Provide the [x, y] coordinate of the cell's center where the given text is located.  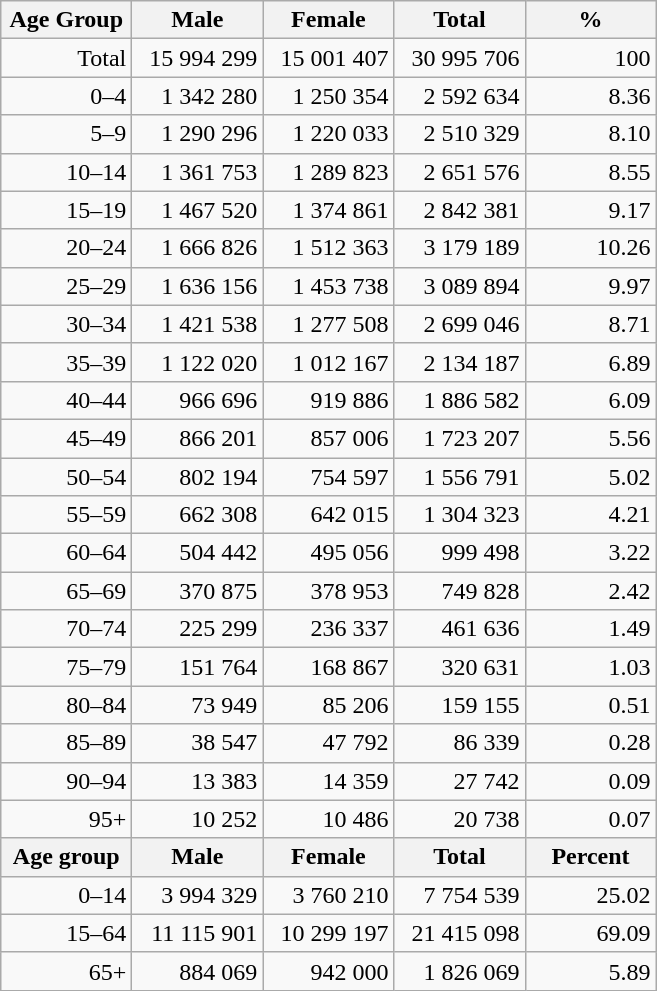
1 453 738 [328, 286]
4.21 [590, 515]
2 699 046 [460, 324]
15–19 [66, 210]
40–44 [66, 400]
504 442 [198, 553]
3.22 [590, 553]
10 299 197 [328, 933]
1 467 520 [198, 210]
1 826 069 [460, 971]
95+ [66, 819]
65+ [66, 971]
9.97 [590, 286]
30 995 706 [460, 58]
6.09 [590, 400]
1 886 582 [460, 400]
10 252 [198, 819]
5.02 [590, 477]
754 597 [328, 477]
55–59 [66, 515]
1 342 280 [198, 96]
Age Group [66, 20]
919 886 [328, 400]
85 206 [328, 705]
20–24 [66, 248]
749 828 [460, 591]
495 056 [328, 553]
642 015 [328, 515]
15 001 407 [328, 58]
370 875 [198, 591]
1.03 [590, 667]
942 000 [328, 971]
47 792 [328, 743]
1 304 323 [460, 515]
15–64 [66, 933]
999 498 [460, 553]
60–64 [66, 553]
866 201 [198, 438]
50–54 [66, 477]
100 [590, 58]
168 867 [328, 667]
1 636 156 [198, 286]
884 069 [198, 971]
1 512 363 [328, 248]
461 636 [460, 629]
86 339 [460, 743]
1 277 508 [328, 324]
857 006 [328, 438]
11 115 901 [198, 933]
45–49 [66, 438]
2 651 576 [460, 172]
320 631 [460, 667]
21 415 098 [460, 933]
10–14 [66, 172]
27 742 [460, 781]
25.02 [590, 895]
1 374 861 [328, 210]
1.49 [590, 629]
1 421 538 [198, 324]
8.10 [590, 134]
151 764 [198, 667]
8.36 [590, 96]
1 723 207 [460, 438]
0.28 [590, 743]
1 220 033 [328, 134]
20 738 [460, 819]
3 994 329 [198, 895]
966 696 [198, 400]
75–79 [66, 667]
25–29 [66, 286]
5–9 [66, 134]
5.89 [590, 971]
69.09 [590, 933]
3 089 894 [460, 286]
1 666 826 [198, 248]
662 308 [198, 515]
2 510 329 [460, 134]
73 949 [198, 705]
65–69 [66, 591]
10 486 [328, 819]
0–14 [66, 895]
159 155 [460, 705]
2.42 [590, 591]
3 760 210 [328, 895]
378 953 [328, 591]
Age group [66, 857]
802 194 [198, 477]
5.56 [590, 438]
30–34 [66, 324]
2 134 187 [460, 362]
1 556 791 [460, 477]
1 012 167 [328, 362]
3 179 189 [460, 248]
0.07 [590, 819]
90–94 [66, 781]
1 289 823 [328, 172]
Percent [590, 857]
8.55 [590, 172]
236 337 [328, 629]
8.71 [590, 324]
14 359 [328, 781]
1 250 354 [328, 96]
13 383 [198, 781]
38 547 [198, 743]
10.26 [590, 248]
70–74 [66, 629]
15 994 299 [198, 58]
7 754 539 [460, 895]
0.09 [590, 781]
225 299 [198, 629]
% [590, 20]
9.17 [590, 210]
1 361 753 [198, 172]
2 592 634 [460, 96]
6.89 [590, 362]
80–84 [66, 705]
35–39 [66, 362]
0–4 [66, 96]
85–89 [66, 743]
1 290 296 [198, 134]
1 122 020 [198, 362]
2 842 381 [460, 210]
0.51 [590, 705]
